Capture the cell that displays the provided text and extract its (X, Y) central coordinate. 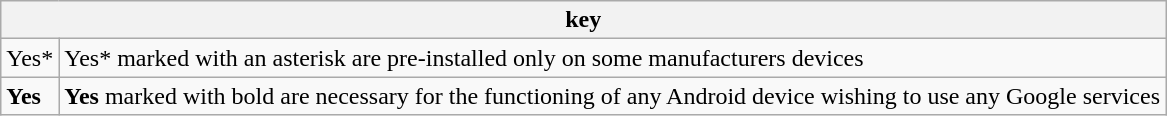
key (584, 20)
Yes* marked with an asterisk are pre-installed only on some manufacturers devices (612, 58)
Yes (30, 96)
Yes marked with bold are necessary for the functioning of any Android device wishing to use any Google services (612, 96)
Yes* (30, 58)
